From the cell containing the given text, extract its center point as [X, Y] coordinate. 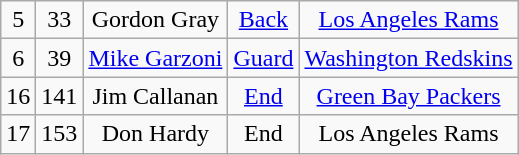
17 [18, 134]
Guard [264, 58]
141 [60, 96]
Mike Garzoni [156, 58]
Green Bay Packers [408, 96]
Jim Callanan [156, 96]
Washington Redskins [408, 58]
Don Hardy [156, 134]
16 [18, 96]
153 [60, 134]
39 [60, 58]
Gordon Gray [156, 20]
33 [60, 20]
Back [264, 20]
5 [18, 20]
6 [18, 58]
